Detect which cell encompasses the target text, then output its (X, Y) center coordinate. 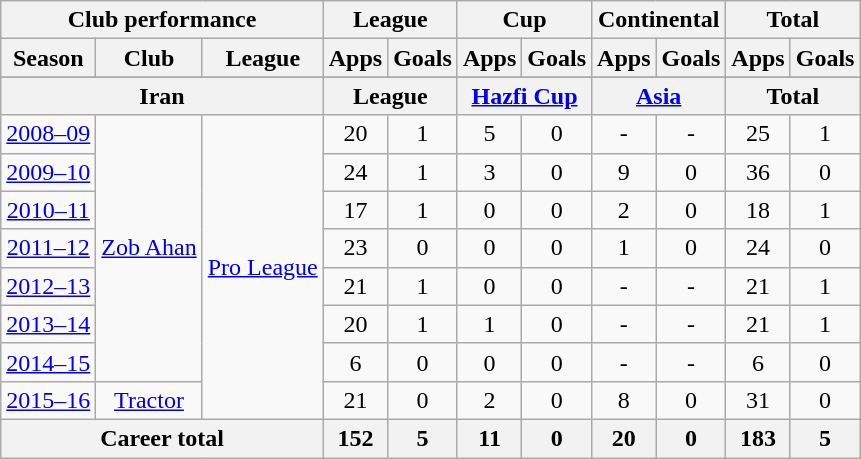
152 (355, 438)
Career total (162, 438)
Asia (659, 96)
Pro League (262, 267)
183 (758, 438)
Club (149, 58)
Cup (524, 20)
11 (489, 438)
9 (624, 172)
2013–14 (48, 324)
2015–16 (48, 400)
25 (758, 134)
2014–15 (48, 362)
17 (355, 210)
2008–09 (48, 134)
2012–13 (48, 286)
8 (624, 400)
23 (355, 248)
Continental (659, 20)
Season (48, 58)
Iran (162, 96)
2009–10 (48, 172)
Club performance (162, 20)
31 (758, 400)
Hazfi Cup (524, 96)
2011–12 (48, 248)
3 (489, 172)
Tractor (149, 400)
Zob Ahan (149, 248)
2010–11 (48, 210)
18 (758, 210)
36 (758, 172)
